From the cell containing the given text, extract its center point as (x, y) coordinate. 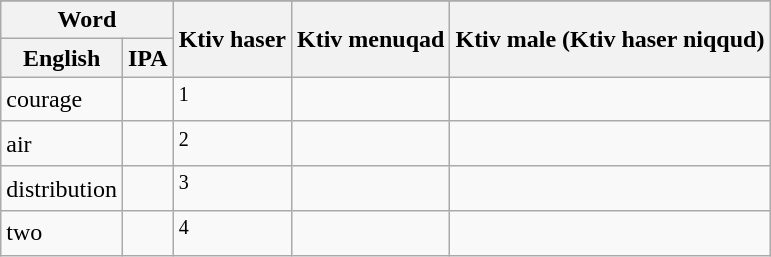
Word (87, 20)
Ktiv haser (232, 39)
IPA (148, 58)
courage (62, 100)
air (62, 144)
English (62, 58)
4 (232, 234)
3 (232, 188)
2 (232, 144)
Ktiv male (Ktiv haser niqqud) (610, 39)
two (62, 234)
Ktiv menuqad (370, 39)
1 (232, 100)
distribution (62, 188)
